Determine the [X, Y] coordinate at the center of the cell enclosing the given text.  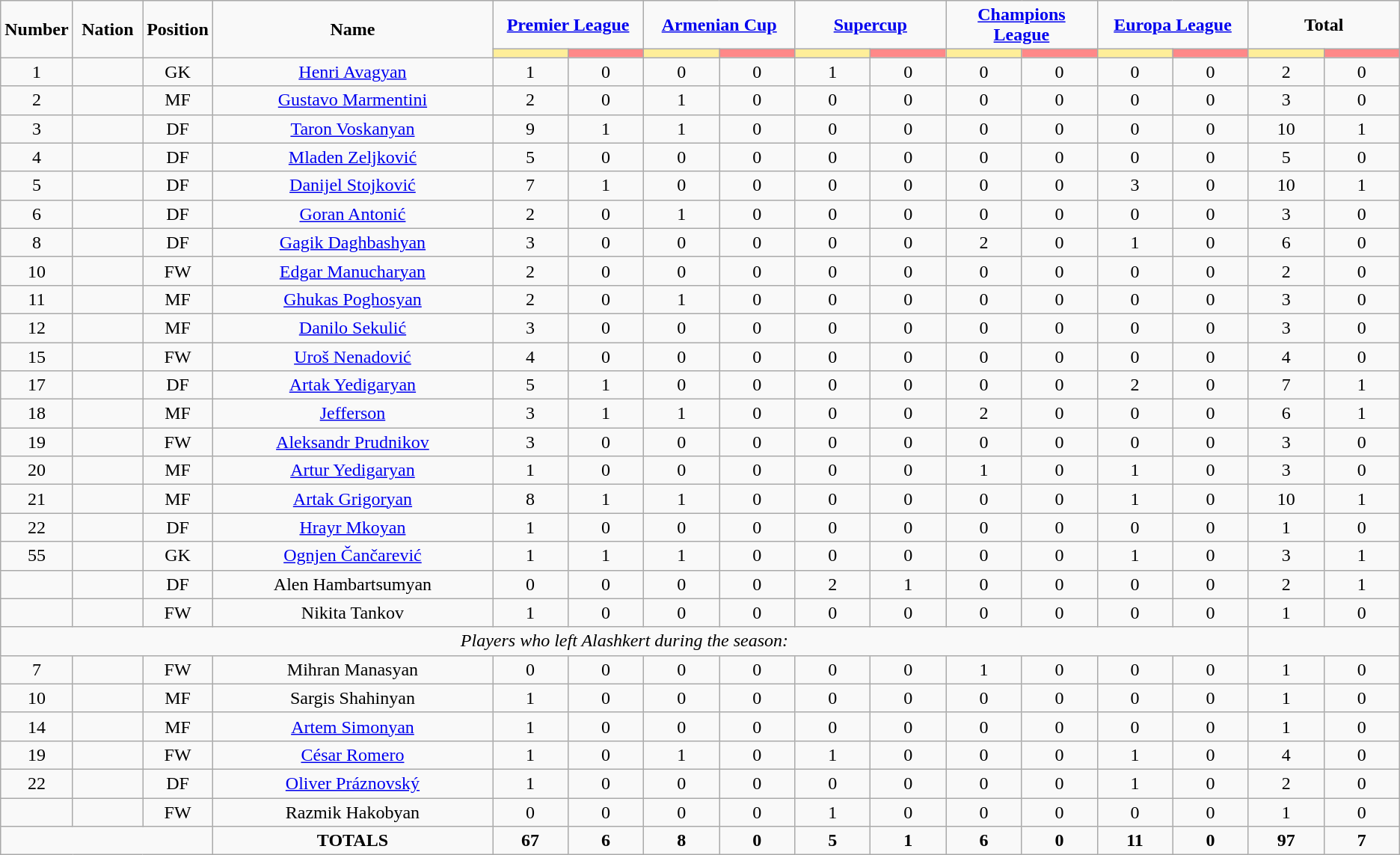
Edgar Manucharyan [352, 271]
9 [529, 129]
Taron Voskanyan [352, 129]
Mihran Manasyan [352, 669]
55 [37, 556]
97 [1286, 841]
15 [37, 357]
Danilo Sekulić [352, 328]
Mladen Zeljković [352, 157]
Ognjen Čančarević [352, 556]
Europa League [1173, 25]
Artak Yedigaryan [352, 385]
César Romero [352, 755]
Position [178, 29]
Artem Simonyan [352, 726]
TOTALS [352, 841]
Premier League [568, 25]
Name [352, 29]
17 [37, 385]
Jefferson [352, 414]
Sargis Shahinyan [352, 698]
Armenian Cup [719, 25]
Danijel Stojković [352, 186]
12 [37, 328]
Nation [108, 29]
Ghukas Poghosyan [352, 299]
18 [37, 414]
67 [529, 841]
Aleksandr Prudnikov [352, 442]
21 [37, 499]
Uroš Nenadović [352, 357]
Nikita Tankov [352, 613]
Artur Yedigaryan [352, 471]
Henri Avagyan [352, 72]
Supercup [871, 25]
Artak Grigoryan [352, 499]
14 [37, 726]
Gustavo Marmentini [352, 100]
20 [37, 471]
Gagik Daghbashyan [352, 242]
Oliver Práznovský [352, 783]
Goran Antonić [352, 214]
Number [37, 29]
Total [1324, 25]
Alen Hambartsumyan [352, 584]
Razmik Hakobyan [352, 812]
Hrayr Mkoyan [352, 527]
Champions League [1022, 25]
Players who left Alashkert during the season: [624, 641]
